Output the [x, y] coordinate of the center of the cell containing the given text.  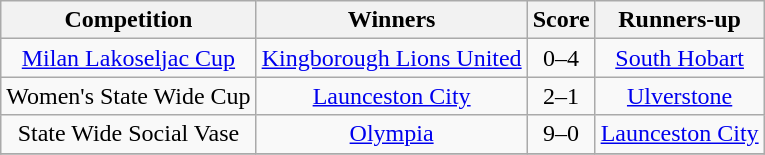
State Wide Social Vase [128, 134]
Score [561, 20]
0–4 [561, 58]
Olympia [392, 134]
Winners [392, 20]
Women's State Wide Cup [128, 96]
South Hobart [680, 58]
2–1 [561, 96]
Milan Lakoseljac Cup [128, 58]
Runners-up [680, 20]
Kingborough Lions United [392, 58]
9–0 [561, 134]
Competition [128, 20]
Ulverstone [680, 96]
